Find where the given text appears and provide that cell's center as (X, Y) coordinate. 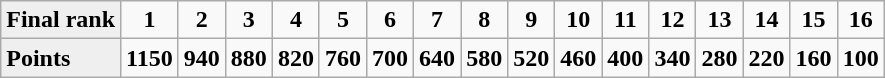
14 (766, 20)
340 (672, 58)
3 (248, 20)
11 (626, 20)
1 (150, 20)
Points (61, 58)
12 (672, 20)
280 (720, 58)
15 (814, 20)
16 (860, 20)
4 (296, 20)
7 (438, 20)
400 (626, 58)
9 (532, 20)
640 (438, 58)
700 (390, 58)
2 (202, 20)
940 (202, 58)
760 (342, 58)
580 (484, 58)
Final rank (61, 20)
6 (390, 20)
220 (766, 58)
880 (248, 58)
5 (342, 20)
8 (484, 20)
10 (578, 20)
1150 (150, 58)
13 (720, 20)
460 (578, 58)
820 (296, 58)
160 (814, 58)
100 (860, 58)
520 (532, 58)
